From the cell containing the given text, extract its center point as [x, y] coordinate. 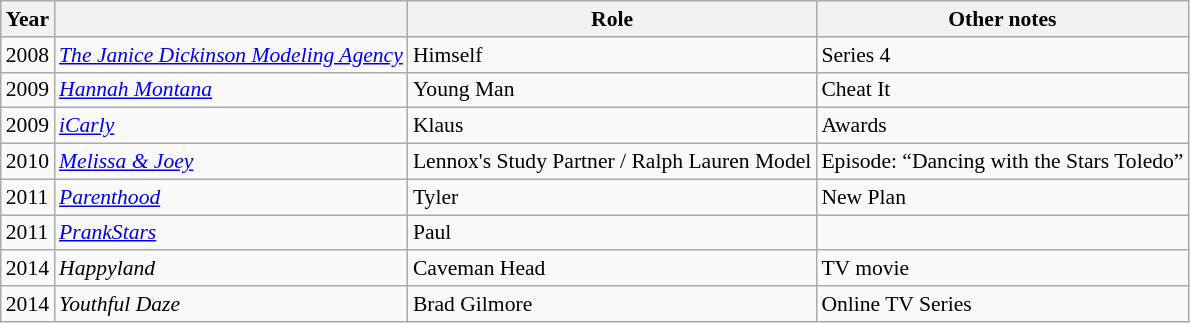
Role [612, 19]
Online TV Series [1002, 304]
Happyland [231, 269]
TV movie [1002, 269]
Brad Gilmore [612, 304]
iCarly [231, 126]
Awards [1002, 126]
Other notes [1002, 19]
Cheat It [1002, 90]
Paul [612, 233]
Himself [612, 55]
Young Man [612, 90]
2010 [28, 162]
Tyler [612, 197]
Lennox's Study Partner / Ralph Lauren Model [612, 162]
Klaus [612, 126]
Series 4 [1002, 55]
Youthful Daze [231, 304]
Year [28, 19]
Episode: “Dancing with the Stars Toledo” [1002, 162]
2008 [28, 55]
PrankStars [231, 233]
New Plan [1002, 197]
Melissa & Joey [231, 162]
Parenthood [231, 197]
Hannah Montana [231, 90]
The Janice Dickinson Modeling Agency [231, 55]
Caveman Head [612, 269]
